For the text-containing cell, return its midpoint in (x, y) coordinate format. 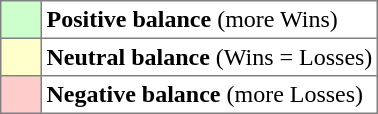
Neutral balance (Wins = Losses) (209, 57)
Positive balance (more Wins) (209, 20)
Negative balance (more Losses) (209, 95)
